Scan for the cell matching the given text and deliver its [x, y] coordinate at center. 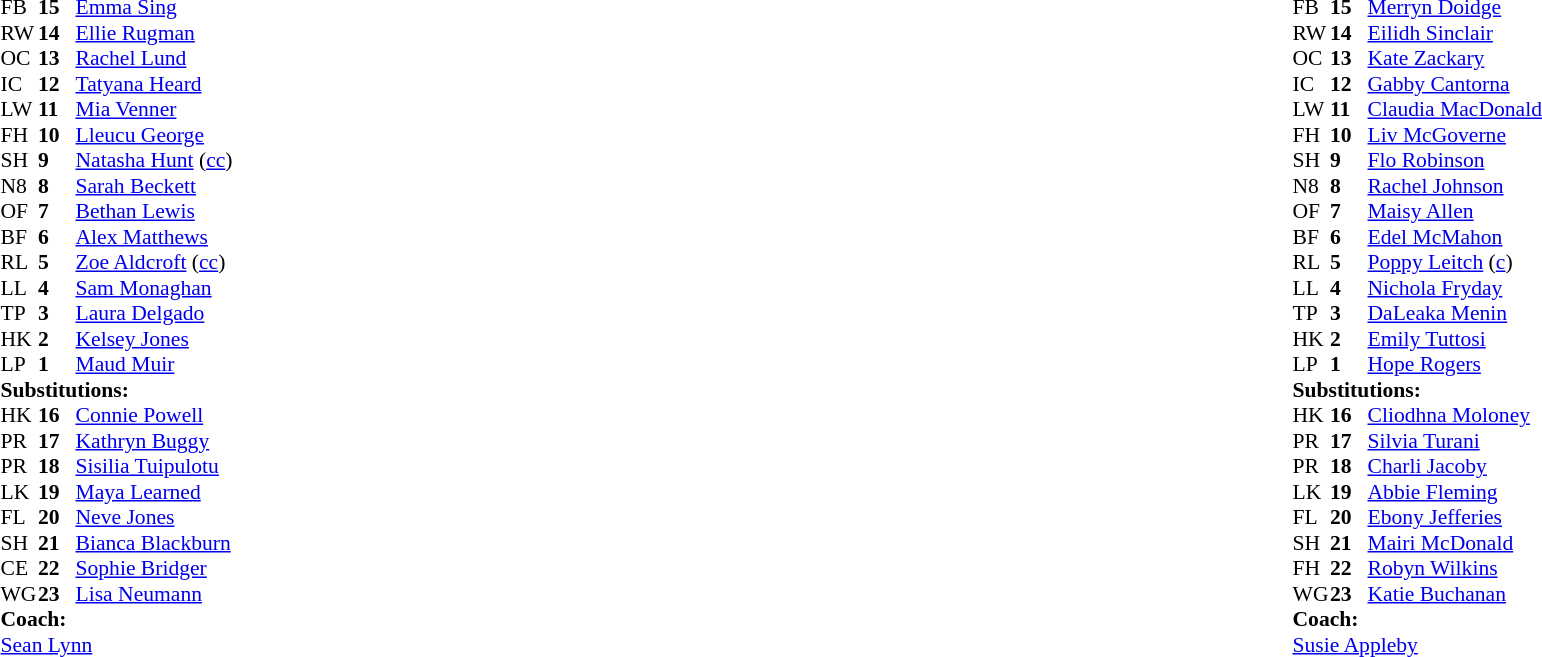
Gabby Cantorna [1455, 84]
Sam Monaghan [154, 288]
Sophie Bridger [154, 569]
Charli Jacoby [1455, 467]
Rachel Johnson [1455, 186]
Cliodhna Moloney [1455, 415]
Hope Rogers [1455, 365]
Claudia MacDonald [1455, 109]
Edel McMahon [1455, 237]
Maya Learned [154, 492]
Lleucu George [154, 135]
Mia Venner [154, 109]
Katie Buchanan [1455, 594]
Connie Powell [154, 415]
Kelsey Jones [154, 339]
Alex Matthews [154, 237]
Laura Delgado [154, 313]
Liv McGoverne [1455, 135]
Rachel Lund [154, 59]
Robyn Wilkins [1455, 569]
Flo Robinson [1455, 161]
Kathryn Buggy [154, 441]
Emily Tuttosi [1455, 339]
Bianca Blackburn [154, 543]
Eilidh Sinclair [1455, 33]
Maud Muir [154, 365]
Bethan Lewis [154, 211]
Nichola Fryday [1455, 288]
Kate Zackary [1455, 59]
Lisa Neumann [154, 594]
Silvia Turani [1455, 441]
Poppy Leitch (c) [1455, 263]
Tatyana Heard [154, 84]
Natasha Hunt (cc) [154, 161]
Sarah Beckett [154, 186]
Maisy Allen [1455, 211]
DaLeaka Menin [1455, 313]
Abbie Fleming [1455, 492]
Sisilia Tuipulotu [154, 467]
Mairi McDonald [1455, 543]
Ellie Rugman [154, 33]
Zoe Aldcroft (cc) [154, 263]
Neve Jones [154, 517]
Ebony Jefferies [1455, 517]
CE [19, 569]
